From the cell containing the given text, extract its center point as (x, y) coordinate. 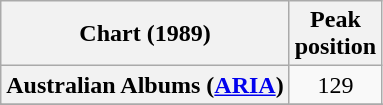
Chart (1989) (145, 34)
Australian Albums (ARIA) (145, 85)
Peakposition (335, 34)
129 (335, 85)
